Return [X, Y] of the center of cell containing provided text 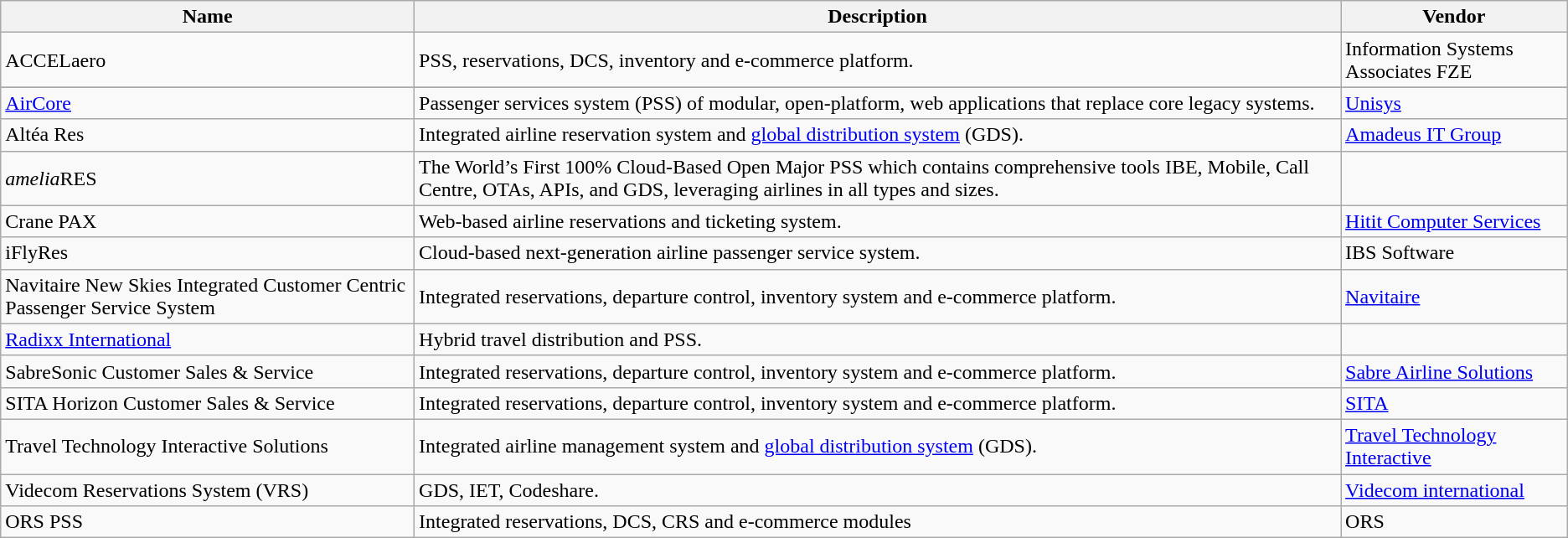
Web-based airline reservations and ticketing system. [878, 221]
Description [878, 17]
AirCore [208, 103]
SITA [1454, 403]
Amadeus IT Group [1454, 135]
ameliaRES [208, 178]
Altéa Res [208, 135]
ACCELaero [208, 60]
ORS PSS [208, 522]
Crane PAX [208, 221]
Unisys [1454, 103]
SITA Horizon Customer Sales & Service [208, 403]
Hitit Computer Services [1454, 221]
iFlyRes [208, 253]
Travel Technology Interactive Solutions [208, 446]
PSS, reservations, DCS, inventory and e-commerce platform. [878, 60]
GDS, IET, Codeshare. [878, 490]
Integrated reservations, DCS, CRS and e-commerce modules [878, 522]
Integrated airline reservation system and global distribution system (GDS). [878, 135]
Videcom Reservations System (VRS) [208, 490]
Sabre Airline Solutions [1454, 371]
Name [208, 17]
Vendor [1454, 17]
Videcom international [1454, 490]
ORS [1454, 522]
Travel Technology Interactive [1454, 446]
Integrated airline management system and global distribution system (GDS). [878, 446]
Information Systems Associates FZE [1454, 60]
Radixx International [208, 339]
Passenger services system (PSS) of modular, open-platform, web applications that replace core legacy systems. [878, 103]
SabreSonic Customer Sales & Service [208, 371]
Cloud-based next-generation airline passenger service system. [878, 253]
Navitaire [1454, 297]
Hybrid travel distribution and PSS. [878, 339]
Navitaire New Skies Integrated Customer Centric Passenger Service System [208, 297]
IBS Software [1454, 253]
